Output the [X, Y] coordinate of the center of the cell containing the given text.  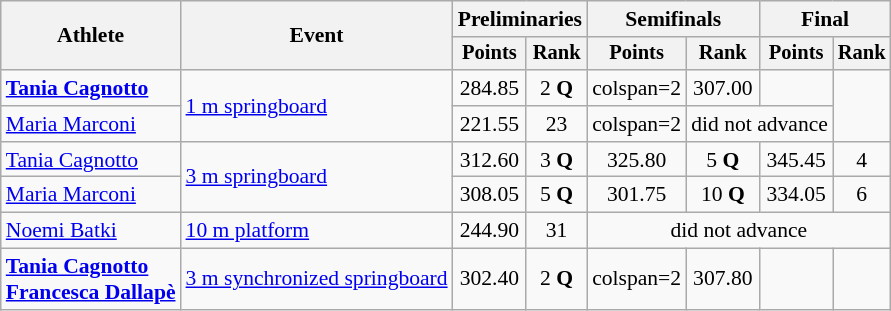
Preliminaries [520, 19]
221.55 [490, 124]
31 [556, 231]
284.85 [490, 88]
Semifinals [673, 19]
301.75 [636, 195]
302.40 [490, 280]
Athlete [91, 36]
Tania CagnottoFrancesca Dallapè [91, 280]
Event [317, 36]
Final [824, 19]
325.80 [636, 160]
3 Q [556, 160]
Noemi Batki [91, 231]
1 m springboard [317, 106]
4 [862, 160]
307.00 [722, 88]
10 Q [722, 195]
308.05 [490, 195]
23 [556, 124]
345.45 [796, 160]
312.60 [490, 160]
3 m springboard [317, 178]
334.05 [796, 195]
10 m platform [317, 231]
3 m synchronized springboard [317, 280]
307.80 [722, 280]
244.90 [490, 231]
6 [862, 195]
